Search for the cell housing the specified text and yield its (X, Y) center coordinate. 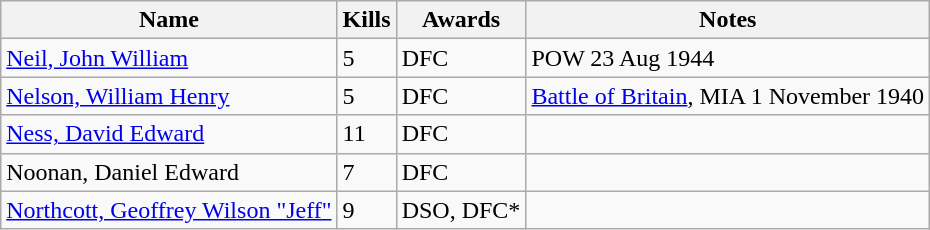
11 (366, 134)
Battle of Britain, MIA 1 November 1940 (728, 96)
Ness, David Edward (169, 134)
Name (169, 20)
7 (366, 172)
Kills (366, 20)
Awards (461, 20)
Nelson, William Henry (169, 96)
9 (366, 210)
DSO, DFC* (461, 210)
POW 23 Aug 1944 (728, 58)
Neil, John William (169, 58)
Noonan, Daniel Edward (169, 172)
Northcott, Geoffrey Wilson "Jeff" (169, 210)
Notes (728, 20)
